Pinpoint the cell where the given text exists, returning its (X, Y) midpoint coordinate. 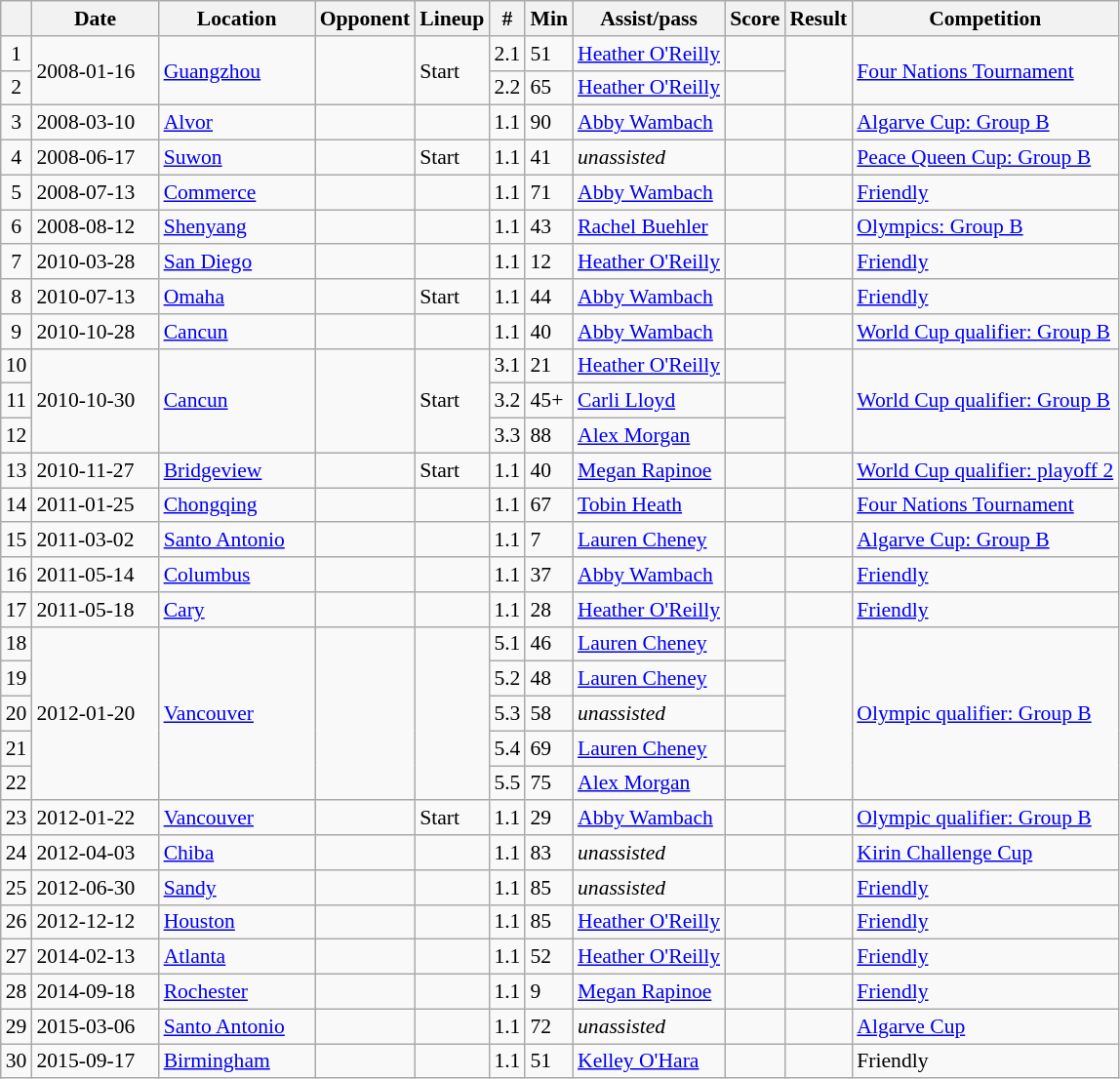
World Cup qualifier: playoff 2 (985, 470)
5.5 (507, 783)
Suwon (237, 158)
Rachel Buehler (649, 227)
Cary (237, 610)
3.1 (507, 366)
Birmingham (237, 1061)
Houston (237, 922)
41 (548, 158)
1 (17, 54)
52 (548, 957)
Lineup (452, 19)
Olympics: Group B (985, 227)
2012-06-30 (95, 888)
16 (17, 575)
6 (17, 227)
2010-03-28 (95, 262)
2008-03-10 (95, 123)
2 (17, 88)
2011-03-02 (95, 540)
83 (548, 853)
75 (548, 783)
69 (548, 748)
Date (95, 19)
26 (17, 922)
5.2 (507, 679)
Chongqing (237, 505)
2008-08-12 (95, 227)
Opponent (365, 19)
14 (17, 505)
18 (17, 644)
2011-05-14 (95, 575)
25 (17, 888)
5.4 (507, 748)
2008-07-13 (95, 192)
Tobin Heath (649, 505)
46 (548, 644)
10 (17, 366)
2011-01-25 (95, 505)
13 (17, 470)
Commerce (237, 192)
30 (17, 1061)
3.2 (507, 401)
2010-10-28 (95, 332)
45+ (548, 401)
2.2 (507, 88)
65 (548, 88)
17 (17, 610)
43 (548, 227)
San Diego (237, 262)
Columbus (237, 575)
Kelley O'Hara (649, 1061)
11 (17, 401)
Assist/pass (649, 19)
Peace Queen Cup: Group B (985, 158)
2010-10-30 (95, 400)
23 (17, 819)
44 (548, 297)
15 (17, 540)
5.3 (507, 714)
Result (818, 19)
Alvor (237, 123)
8 (17, 297)
2.1 (507, 54)
27 (17, 957)
3.3 (507, 436)
5 (17, 192)
4 (17, 158)
2015-03-06 (95, 1026)
2015-09-17 (95, 1061)
67 (548, 505)
2012-04-03 (95, 853)
2010-11-27 (95, 470)
72 (548, 1026)
88 (548, 436)
Guangzhou (237, 70)
Bridgeview (237, 470)
Score (755, 19)
37 (548, 575)
Chiba (237, 853)
2012-12-12 (95, 922)
3 (17, 123)
2008-01-16 (95, 70)
Algarve Cup (985, 1026)
# (507, 19)
2014-09-18 (95, 992)
Atlanta (237, 957)
48 (548, 679)
24 (17, 853)
Min (548, 19)
Location (237, 19)
2011-05-18 (95, 610)
2010-07-13 (95, 297)
Rochester (237, 992)
5.1 (507, 644)
2008-06-17 (95, 158)
Omaha (237, 297)
Competition (985, 19)
Kirin Challenge Cup (985, 853)
19 (17, 679)
58 (548, 714)
2014-02-13 (95, 957)
Shenyang (237, 227)
71 (548, 192)
22 (17, 783)
Sandy (237, 888)
2012-01-22 (95, 819)
90 (548, 123)
20 (17, 714)
2012-01-20 (95, 713)
Carli Lloyd (649, 401)
